Detect which cell encompasses the target text, then output its [x, y] center coordinate. 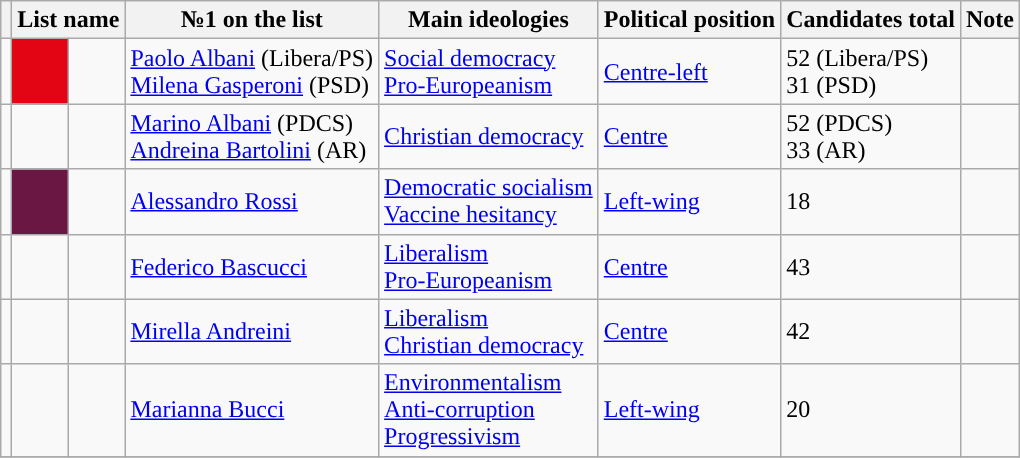
Christian democracy [489, 136]
Paolo Albani (Libera/PS)Milena Gasperoni (PSD) [252, 72]
LiberalismPro-Europeanism [489, 266]
Federico Bascucci [252, 266]
Mirella Andreini [252, 332]
Note [990, 20]
EnvironmentalismAnti-corruptionProgressivism [489, 410]
Democratic socialismVaccine hesitancy [489, 202]
Marino Albani (PDCS)Andreina Bartolini (AR) [252, 136]
Alessandro Rossi [252, 202]
52 (PDCS)33 (AR) [871, 136]
List name [68, 20]
Main ideologies [489, 20]
42 [871, 332]
43 [871, 266]
№1 on the list [252, 20]
20 [871, 410]
52 (Libera/PS)31 (PSD) [871, 72]
Marianna Bucci [252, 410]
Candidates total [871, 20]
18 [871, 202]
Political position [689, 20]
LiberalismChristian democracy [489, 332]
Social democracyPro-Europeanism [489, 72]
Centre-left [689, 72]
